Output the (x, y) coordinate of the center of the cell containing the given text.  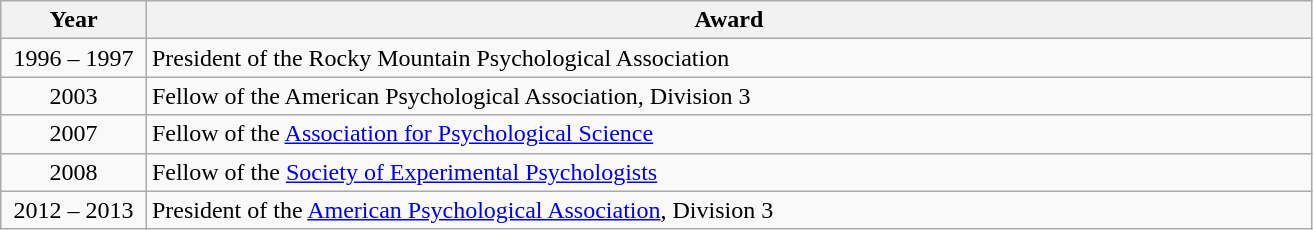
1996 – 1997 (74, 58)
President of the American Psychological Association, Division 3 (728, 210)
Fellow of the American Psychological Association, Division 3 (728, 96)
2003 (74, 96)
Fellow of the Association for Psychological Science (728, 134)
2012 – 2013 (74, 210)
Fellow of the Society of Experimental Psychologists (728, 172)
2007 (74, 134)
2008 (74, 172)
Year (74, 20)
Award (728, 20)
President of the Rocky Mountain Psychological Association (728, 58)
